Find where the given text appears and provide that cell's center as (x, y) coordinate. 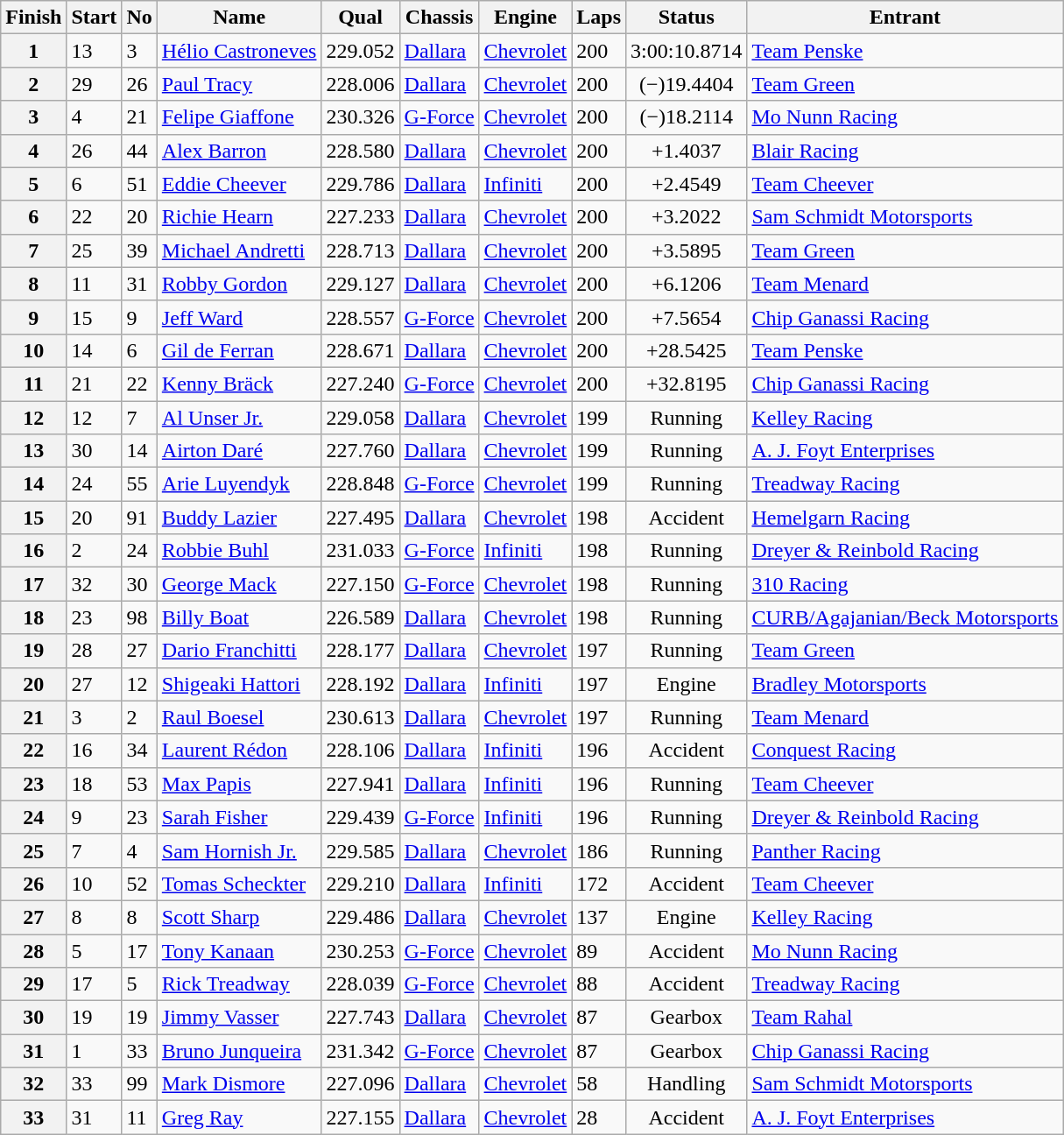
231.033 (361, 551)
Greg Ray (239, 1117)
Robbie Buhl (239, 551)
137 (599, 917)
Conquest Racing (905, 751)
Al Unser Jr. (239, 418)
+2.4549 (687, 184)
Felipe Giaffone (239, 117)
230.253 (361, 950)
Richie Hearn (239, 217)
Airton Daré (239, 451)
227.760 (361, 451)
Handling (687, 1084)
34 (139, 751)
88 (599, 984)
+1.4037 (687, 151)
Kenny Bräck (239, 384)
Robby Gordon (239, 284)
55 (139, 484)
Status (687, 18)
186 (599, 850)
+3.5895 (687, 250)
172 (599, 884)
227.495 (361, 518)
Sarah Fisher (239, 817)
98 (139, 617)
53 (139, 784)
230.326 (361, 117)
227.233 (361, 217)
52 (139, 884)
Panther Racing (905, 850)
Sam Hornish Jr. (239, 850)
Billy Boat (239, 617)
Scott Sharp (239, 917)
89 (599, 950)
Jimmy Vasser (239, 1018)
229.439 (361, 817)
229.058 (361, 418)
228.192 (361, 684)
227.155 (361, 1117)
(−)18.2114 (687, 117)
91 (139, 518)
58 (599, 1084)
Mark Dismore (239, 1084)
+7.5654 (687, 317)
No (139, 18)
Tomas Scheckter (239, 884)
Rick Treadway (239, 984)
George Mack (239, 584)
+28.5425 (687, 350)
+3.2022 (687, 217)
227.150 (361, 584)
99 (139, 1084)
229.052 (361, 51)
Eddie Cheever (239, 184)
3:00:10.8714 (687, 51)
Buddy Lazier (239, 518)
+6.1206 (687, 284)
Michael Andretti (239, 250)
227.240 (361, 384)
227.941 (361, 784)
Qual (361, 18)
228.557 (361, 317)
228.106 (361, 751)
Hélio Castroneves (239, 51)
Laurent Rédon (239, 751)
Shigeaki Hattori (239, 684)
Dario Franchitti (239, 651)
228.848 (361, 484)
Jeff Ward (239, 317)
229.486 (361, 917)
Arie Luyendyk (239, 484)
Finish (33, 18)
Hemelgarn Racing (905, 518)
229.585 (361, 850)
39 (139, 250)
Tony Kanaan (239, 950)
228.713 (361, 250)
231.342 (361, 1051)
Bradley Motorsports (905, 684)
Max Papis (239, 784)
CURB/Agajanian/Beck Motorsports (905, 617)
+32.8195 (687, 384)
Team Rahal (905, 1018)
228.177 (361, 651)
229.210 (361, 884)
Paul Tracy (239, 84)
Bruno Junqueira (239, 1051)
228.006 (361, 84)
227.743 (361, 1018)
Alex Barron (239, 151)
Chassis (440, 18)
Start (95, 18)
(−)19.4404 (687, 84)
228.580 (361, 151)
228.039 (361, 984)
310 Racing (905, 584)
Blair Racing (905, 151)
44 (139, 151)
Laps (599, 18)
230.613 (361, 717)
226.589 (361, 617)
227.096 (361, 1084)
51 (139, 184)
Raul Boesel (239, 717)
Entrant (905, 18)
Name (239, 18)
228.671 (361, 350)
229.127 (361, 284)
229.786 (361, 184)
Gil de Ferran (239, 350)
